Extract the (X, Y) coordinate from the center of the cell holding the provided text.  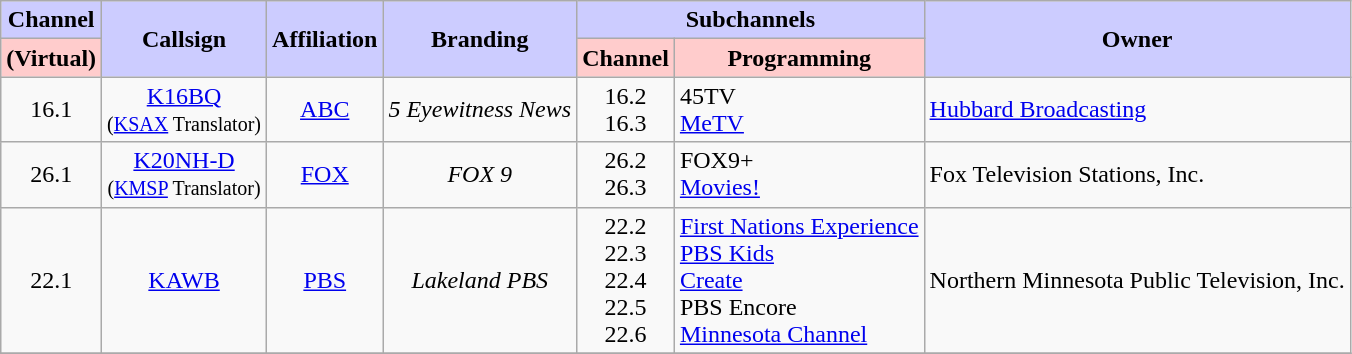
45TVMeTV (799, 110)
Affiliation (325, 39)
FOX (325, 174)
26.1 (52, 174)
KAWB (184, 280)
22.222.322.422.522.6 (626, 280)
Branding (480, 39)
FOX 9 (480, 174)
Callsign (184, 39)
FOX9+Movies! (799, 174)
Programming (799, 58)
(Virtual) (52, 58)
PBS (325, 280)
22.1 (52, 280)
Owner (1137, 39)
Fox Television Stations, Inc. (1137, 174)
16.1 (52, 110)
ABC (325, 110)
5 Eyewitness News (480, 110)
First Nations ExperiencePBS KidsCreatePBS EncoreMinnesota Channel (799, 280)
Lakeland PBS (480, 280)
K16BQ(KSAX Translator) (184, 110)
Hubbard Broadcasting (1137, 110)
16.216.3 (626, 110)
K20NH-D(KMSP Translator) (184, 174)
Northern Minnesota Public Television, Inc. (1137, 280)
Subchannels (750, 20)
26.226.3 (626, 174)
